Scan for the cell matching the given text and deliver its [X, Y] coordinate at center. 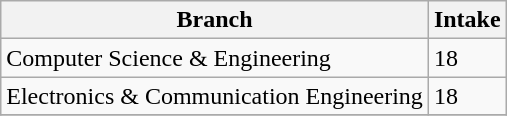
Branch [215, 20]
Intake [467, 20]
Electronics & Communication Engineering [215, 96]
Computer Science & Engineering [215, 58]
